Capture the cell that displays the provided text and extract its (x, y) central coordinate. 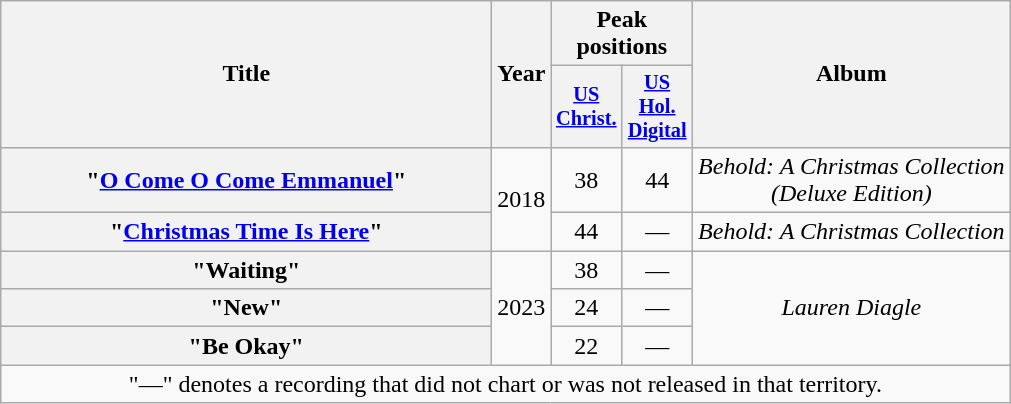
2023 (522, 308)
"O Come O Come Emmanuel" (246, 180)
Album (852, 74)
22 (586, 346)
"New" (246, 308)
"Be Okay" (246, 346)
"—" denotes a recording that did not chart or was not released in that territory. (506, 384)
Peak positions (622, 34)
USChrist. (586, 107)
Title (246, 74)
Lauren Diagle (852, 308)
USHol.Digital (658, 107)
Behold: A Christmas Collection (852, 232)
Behold: A Christmas Collection(Deluxe Edition) (852, 180)
2018 (522, 198)
24 (586, 308)
"Waiting" (246, 270)
Year (522, 74)
"Christmas Time Is Here" (246, 232)
